Return (X, Y) of the center of cell containing provided text 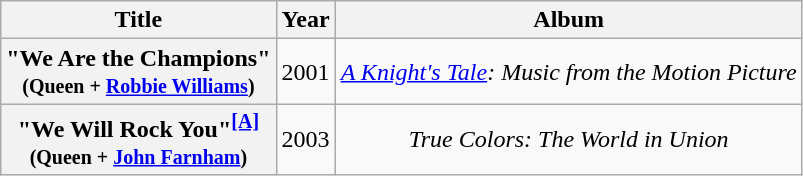
"We Will Rock You"[A](Queen + John Farnham) (138, 140)
"We Are the Champions"(Queen + Robbie Williams) (138, 72)
2003 (306, 140)
2001 (306, 72)
Year (306, 20)
Title (138, 20)
True Colors: The World in Union (568, 140)
Album (568, 20)
A Knight's Tale: Music from the Motion Picture (568, 72)
